Extract the (X, Y) coordinate from the center of the cell holding the provided text.  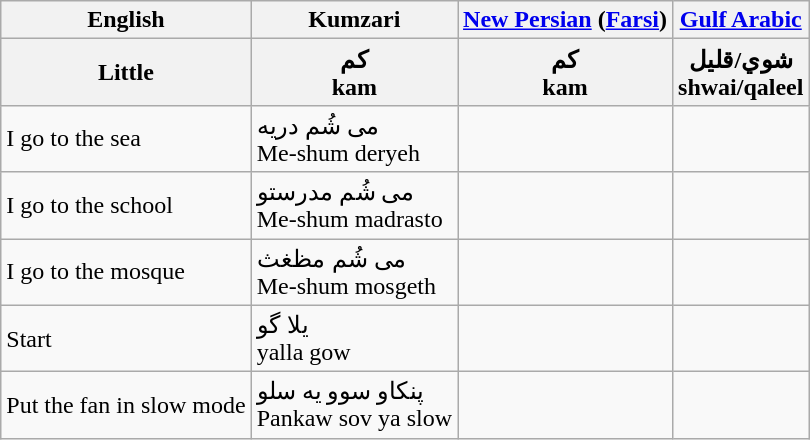
پنکاو سوو یه سلوPankaw sov ya slow (354, 406)
Kumzari (354, 20)
English (126, 20)
Little (126, 72)
I go to the mosque (126, 272)
Start (126, 338)
می شُم مدرستوMe-shum madrasto (354, 206)
می شُم مظغثMe-shum mosgeth (354, 272)
I go to the sea (126, 138)
یلا گوyalla gow (354, 338)
Put the fan in slow mode (126, 406)
شوي/قليلshwai/qaleel (741, 72)
می شُم دریهMe-shum deryeh (354, 138)
I go to the school (126, 206)
Gulf Arabic (741, 20)
New Persian (Farsi) (566, 20)
